Scan for the cell matching the given text and deliver its [X, Y] coordinate at center. 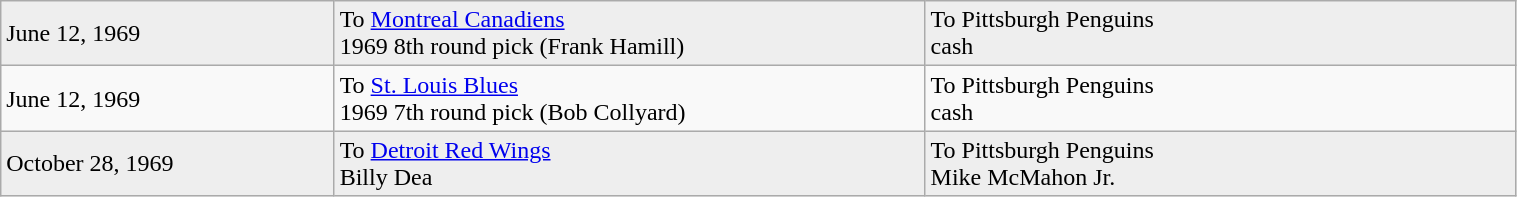
To Pittsburgh PenguinsMike McMahon Jr. [1220, 164]
October 28, 1969 [168, 164]
To Montreal Canadiens1969 8th round pick (Frank Hamill) [630, 34]
To Detroit Red WingsBilly Dea [630, 164]
To St. Louis Blues1969 7th round pick (Bob Collyard) [630, 98]
